Return the [x, y] coordinate for the center point of the cell that contains the specified text.  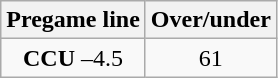
Pregame line [74, 20]
CCU –4.5 [74, 58]
Over/under [210, 20]
61 [210, 58]
